Return [X, Y] of the center of cell containing provided text 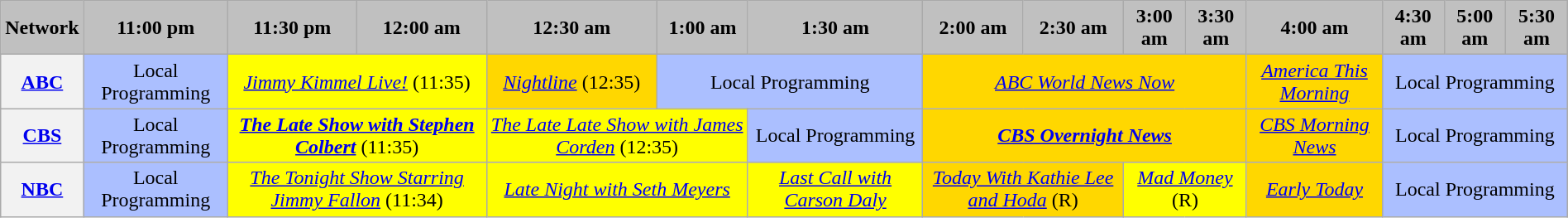
ABC [42, 81]
CBS Morning News [1314, 136]
CBS Overnight News [1085, 136]
3:00 am [1154, 28]
The Late Show with Stephen Colbert (11:35) [357, 136]
11:30 pm [292, 28]
Late Night with Seth Meyers [617, 189]
Early Today [1314, 189]
4:30 am [1414, 28]
3:30 am [1216, 28]
5:30 am [1537, 28]
5:00 am [1475, 28]
2:30 am [1073, 28]
Mad Money (R) [1184, 189]
The Late Late Show with James Corden (12:35) [617, 136]
4:00 am [1314, 28]
Today With Kathie Lee and Hoda (R) [1024, 189]
12:00 am [422, 28]
NBC [42, 189]
Nightline (12:35) [572, 81]
2:00 am [973, 28]
Jimmy Kimmel Live! (11:35) [357, 81]
11:00 pm [155, 28]
CBS [42, 136]
Last Call with Carson Daly [835, 189]
1:30 am [835, 28]
The Tonight Show Starring Jimmy Fallon (11:34) [357, 189]
ABC World News Now [1085, 81]
1:00 am [703, 28]
12:30 am [572, 28]
Network [42, 28]
America This Morning [1314, 81]
